For the text-containing cell, return its midpoint in (x, y) coordinate format. 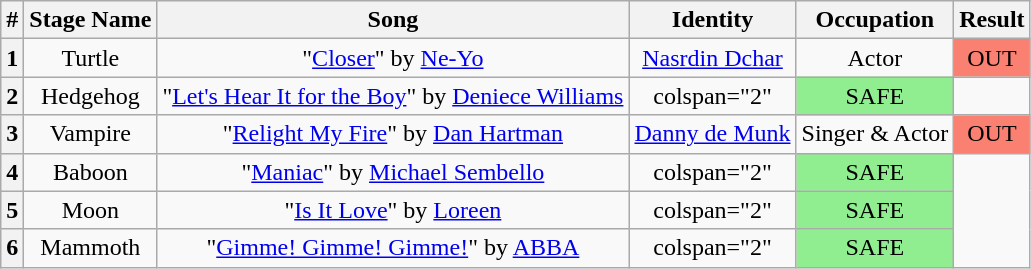
6 (12, 248)
Danny de Munk (712, 134)
Vampire (90, 134)
Occupation (875, 20)
"Maniac" by Michael Sembello (393, 172)
"Relight My Fire" by Dan Hartman (393, 134)
Identity (712, 20)
1 (12, 58)
3 (12, 134)
4 (12, 172)
Moon (90, 210)
"Is It Love" by Loreen (393, 210)
Stage Name (90, 20)
5 (12, 210)
# (12, 20)
"Closer" by Ne-Yo (393, 58)
Song (393, 20)
Baboon (90, 172)
Turtle (90, 58)
Singer & Actor (875, 134)
Actor (875, 58)
Mammoth (90, 248)
Nasrdin Dchar (712, 58)
Hedgehog (90, 96)
Result (992, 20)
"Let's Hear It for the Boy" by Deniece Williams (393, 96)
2 (12, 96)
"Gimme! Gimme! Gimme!" by ABBA (393, 248)
